Provide the [X, Y] coordinate of the cell's center where the given text is located.  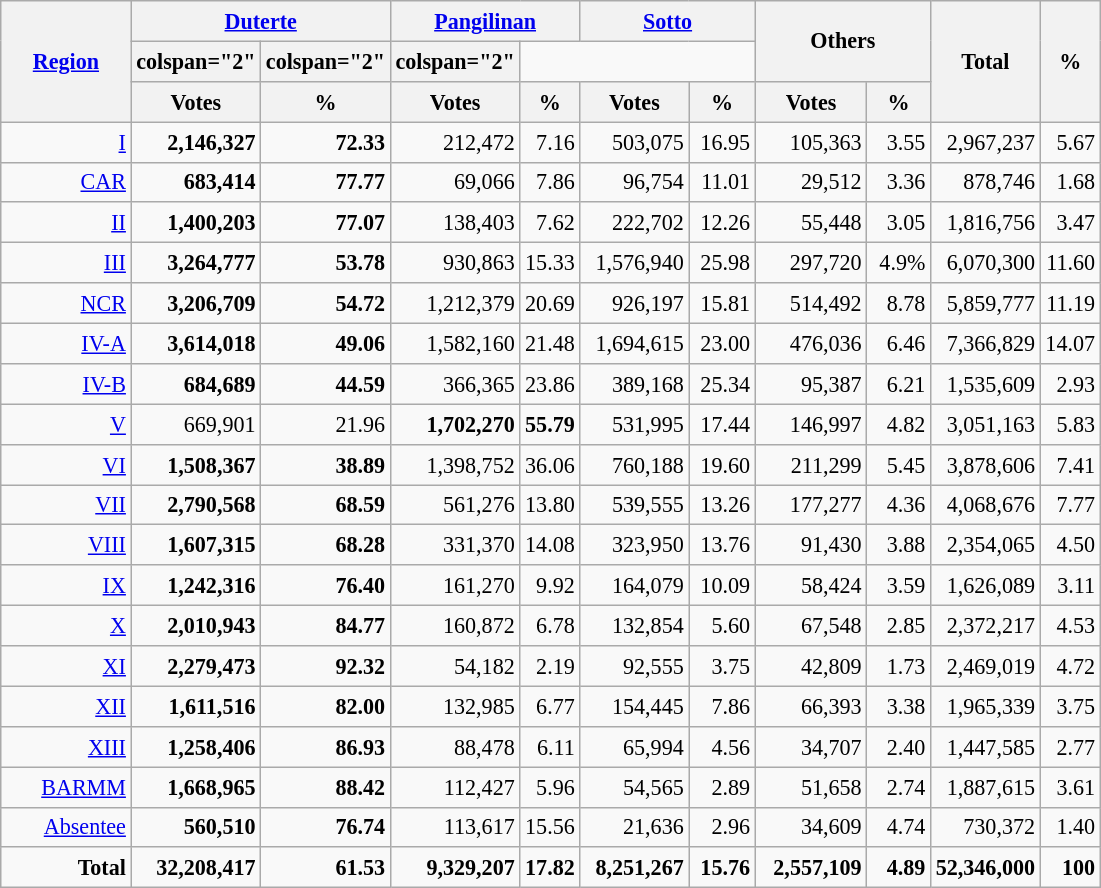
15.33 [550, 262]
222,702 [634, 222]
VI [66, 464]
161,270 [455, 585]
1,702,270 [455, 424]
3.05 [899, 222]
51,658 [811, 786]
3,206,709 [196, 303]
1,694,615 [634, 343]
1.73 [899, 665]
212,472 [455, 141]
4.72 [1070, 665]
84.77 [326, 625]
6.11 [550, 746]
32,208,417 [196, 867]
15.81 [722, 303]
5.60 [722, 625]
Region [66, 60]
7.62 [550, 222]
10.09 [722, 585]
2,967,237 [986, 141]
4.9% [899, 262]
23.00 [722, 343]
17.82 [550, 867]
69,066 [455, 182]
2.19 [550, 665]
1,508,367 [196, 464]
926,197 [634, 303]
54,565 [634, 786]
2.93 [1070, 383]
Absentee [66, 827]
1.68 [1070, 182]
42,809 [811, 665]
1,398,752 [455, 464]
2,354,065 [986, 545]
1,668,965 [196, 786]
58,424 [811, 585]
95,387 [811, 383]
91,430 [811, 545]
9,329,207 [455, 867]
3.61 [1070, 786]
7,366,829 [986, 343]
88,478 [455, 746]
2,557,109 [811, 867]
X [66, 625]
1.40 [1070, 827]
113,617 [455, 827]
100 [1070, 867]
11.60 [1070, 262]
683,414 [196, 182]
1,242,316 [196, 585]
34,707 [811, 746]
160,872 [455, 625]
2,010,943 [196, 625]
1,258,406 [196, 746]
9.92 [550, 585]
XI [66, 665]
7.41 [1070, 464]
4.56 [722, 746]
2.77 [1070, 746]
96,754 [634, 182]
1,887,615 [986, 786]
72.33 [326, 141]
4.82 [899, 424]
21.96 [326, 424]
560,510 [196, 827]
65,994 [634, 746]
15.76 [722, 867]
323,950 [634, 545]
14.07 [1070, 343]
VIII [66, 545]
2,790,568 [196, 504]
3.47 [1070, 222]
49.06 [326, 343]
2.96 [722, 827]
3.36 [899, 182]
54,182 [455, 665]
25.98 [722, 262]
2.85 [899, 625]
55.79 [550, 424]
XIII [66, 746]
86.93 [326, 746]
514,492 [811, 303]
25.34 [722, 383]
878,746 [986, 182]
3.59 [899, 585]
13.26 [722, 504]
1,400,203 [196, 222]
4.53 [1070, 625]
3,878,606 [986, 464]
68.59 [326, 504]
138,403 [455, 222]
Sotto [668, 20]
54.72 [326, 303]
61.53 [326, 867]
88.42 [326, 786]
76.74 [326, 827]
669,901 [196, 424]
7.77 [1070, 504]
1,212,379 [455, 303]
760,188 [634, 464]
5,859,777 [986, 303]
1,582,160 [455, 343]
21,636 [634, 827]
77.07 [326, 222]
III [66, 262]
BARMM [66, 786]
12.26 [722, 222]
II [66, 222]
IV-A [66, 343]
5.67 [1070, 141]
4.74 [899, 827]
VII [66, 504]
5.45 [899, 464]
2,469,019 [986, 665]
164,079 [634, 585]
34,609 [811, 827]
105,363 [811, 141]
NCR [66, 303]
19.60 [722, 464]
3.88 [899, 545]
29,512 [811, 182]
92,555 [634, 665]
6.78 [550, 625]
2,279,473 [196, 665]
4.50 [1070, 545]
3,051,163 [986, 424]
2.40 [899, 746]
15.56 [550, 827]
476,036 [811, 343]
539,555 [634, 504]
92.32 [326, 665]
8,251,267 [634, 867]
3,264,777 [196, 262]
154,445 [634, 706]
1,611,516 [196, 706]
6,070,300 [986, 262]
177,277 [811, 504]
2.74 [899, 786]
Pangilinan [485, 20]
4,068,676 [986, 504]
331,370 [455, 545]
561,276 [455, 504]
132,985 [455, 706]
13.80 [550, 504]
V [66, 424]
146,997 [811, 424]
4.36 [899, 504]
17.44 [722, 424]
6.46 [899, 343]
8.78 [899, 303]
2,372,217 [986, 625]
76.40 [326, 585]
38.89 [326, 464]
CAR [66, 182]
6.21 [899, 383]
1,626,089 [986, 585]
366,365 [455, 383]
1,576,940 [634, 262]
1,447,585 [986, 746]
730,372 [986, 827]
297,720 [811, 262]
930,863 [455, 262]
531,995 [634, 424]
3.11 [1070, 585]
67,548 [811, 625]
5.96 [550, 786]
1,965,339 [986, 706]
20.69 [550, 303]
I [66, 141]
112,427 [455, 786]
13.76 [722, 545]
44.59 [326, 383]
11.19 [1070, 303]
Others [842, 40]
IV-B [66, 383]
14.08 [550, 545]
2.89 [722, 786]
68.28 [326, 545]
11.01 [722, 182]
1,816,756 [986, 222]
684,689 [196, 383]
21.48 [550, 343]
3.55 [899, 141]
1,535,609 [986, 383]
389,168 [634, 383]
5.83 [1070, 424]
2,146,327 [196, 141]
IX [66, 585]
66,393 [811, 706]
XII [66, 706]
16.95 [722, 141]
3,614,018 [196, 343]
132,854 [634, 625]
55,448 [811, 222]
23.86 [550, 383]
211,299 [811, 464]
6.77 [550, 706]
52,346,000 [986, 867]
4.89 [899, 867]
3.38 [899, 706]
82.00 [326, 706]
77.77 [326, 182]
36.06 [550, 464]
503,075 [634, 141]
53.78 [326, 262]
Duterte [260, 20]
7.16 [550, 141]
1,607,315 [196, 545]
